Locate the cell with the specified text and output its (x, y) center coordinate. 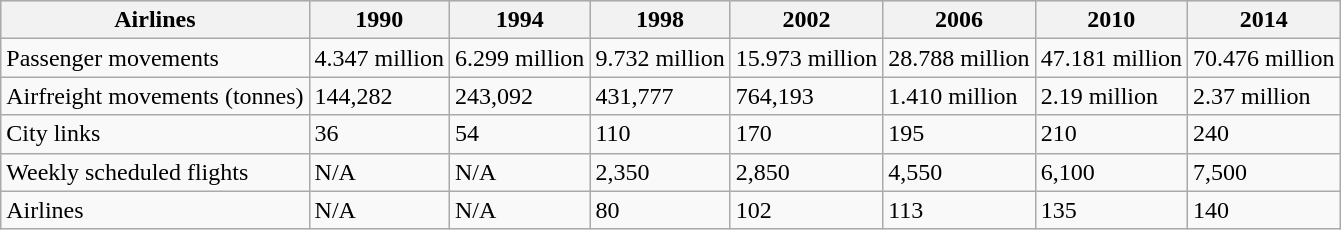
80 (660, 210)
210 (1111, 134)
195 (959, 134)
113 (959, 210)
47.181 million (1111, 58)
2,850 (806, 172)
431,777 (660, 96)
Passenger movements (155, 58)
36 (379, 134)
102 (806, 210)
9.732 million (660, 58)
144,282 (379, 96)
2002 (806, 20)
110 (660, 134)
2014 (1264, 20)
2010 (1111, 20)
1.410 million (959, 96)
7,500 (1264, 172)
4,550 (959, 172)
City links (155, 134)
28.788 million (959, 58)
1998 (660, 20)
243,092 (519, 96)
6,100 (1111, 172)
6.299 million (519, 58)
2,350 (660, 172)
1990 (379, 20)
70.476 million (1264, 58)
240 (1264, 134)
Weekly scheduled flights (155, 172)
2.37 million (1264, 96)
15.973 million (806, 58)
1994 (519, 20)
2.19 million (1111, 96)
4.347 million (379, 58)
2006 (959, 20)
54 (519, 134)
764,193 (806, 96)
Airfreight movements (tonnes) (155, 96)
135 (1111, 210)
170 (806, 134)
140 (1264, 210)
